Scan for the cell matching the given text and deliver its [X, Y] coordinate at center. 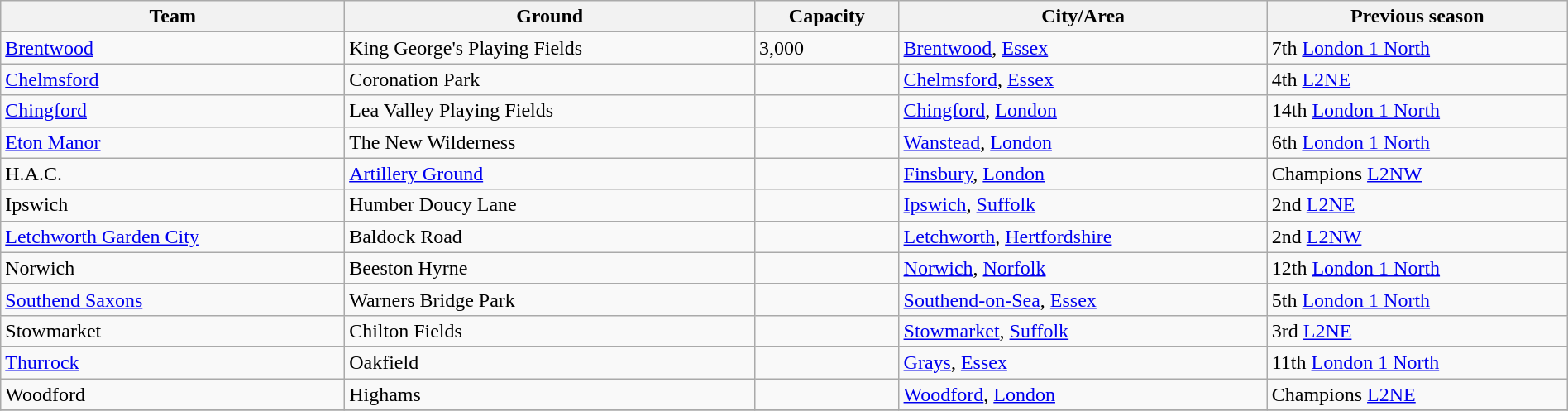
Chingford, London [1083, 111]
Letchworth Garden City [173, 237]
11th London 1 North [1417, 362]
H.A.C. [173, 174]
The New Wilderness [550, 142]
Previous season [1417, 17]
King George's Playing Fields [550, 48]
Oakfield [550, 362]
Warners Bridge Park [550, 299]
Chelmsford, Essex [1083, 79]
Ground [550, 17]
Chilton Fields [550, 331]
Thurrock [173, 362]
2nd L2NE [1417, 205]
Ipswich, Suffolk [1083, 205]
Highams [550, 394]
Humber Doucy Lane [550, 205]
Eton Manor [173, 142]
Woodford [173, 394]
4th L2NE [1417, 79]
5th London 1 North [1417, 299]
Team [173, 17]
Brentwood [173, 48]
Champions L2NE [1417, 394]
Champions L2NW [1417, 174]
Norwich [173, 268]
Stowmarket [173, 331]
6th London 1 North [1417, 142]
Woodford, London [1083, 394]
Beeston Hyrne [550, 268]
Brentwood, Essex [1083, 48]
Capacity [827, 17]
City/Area [1083, 17]
14th London 1 North [1417, 111]
Ipswich [173, 205]
Stowmarket, Suffolk [1083, 331]
Southend-on-Sea, Essex [1083, 299]
Letchworth, Hertfordshire [1083, 237]
Coronation Park [550, 79]
Chelmsford [173, 79]
Wanstead, London [1083, 142]
2nd L2NW [1417, 237]
12th London 1 North [1417, 268]
Chingford [173, 111]
Southend Saxons [173, 299]
3rd L2NE [1417, 331]
Grays, Essex [1083, 362]
7th London 1 North [1417, 48]
Lea Valley Playing Fields [550, 111]
Finsbury, London [1083, 174]
Norwich, Norfolk [1083, 268]
3,000 [827, 48]
Artillery Ground [550, 174]
Baldock Road [550, 237]
